Identify which cell holds the provided text, then report its (x, y) central coordinate. 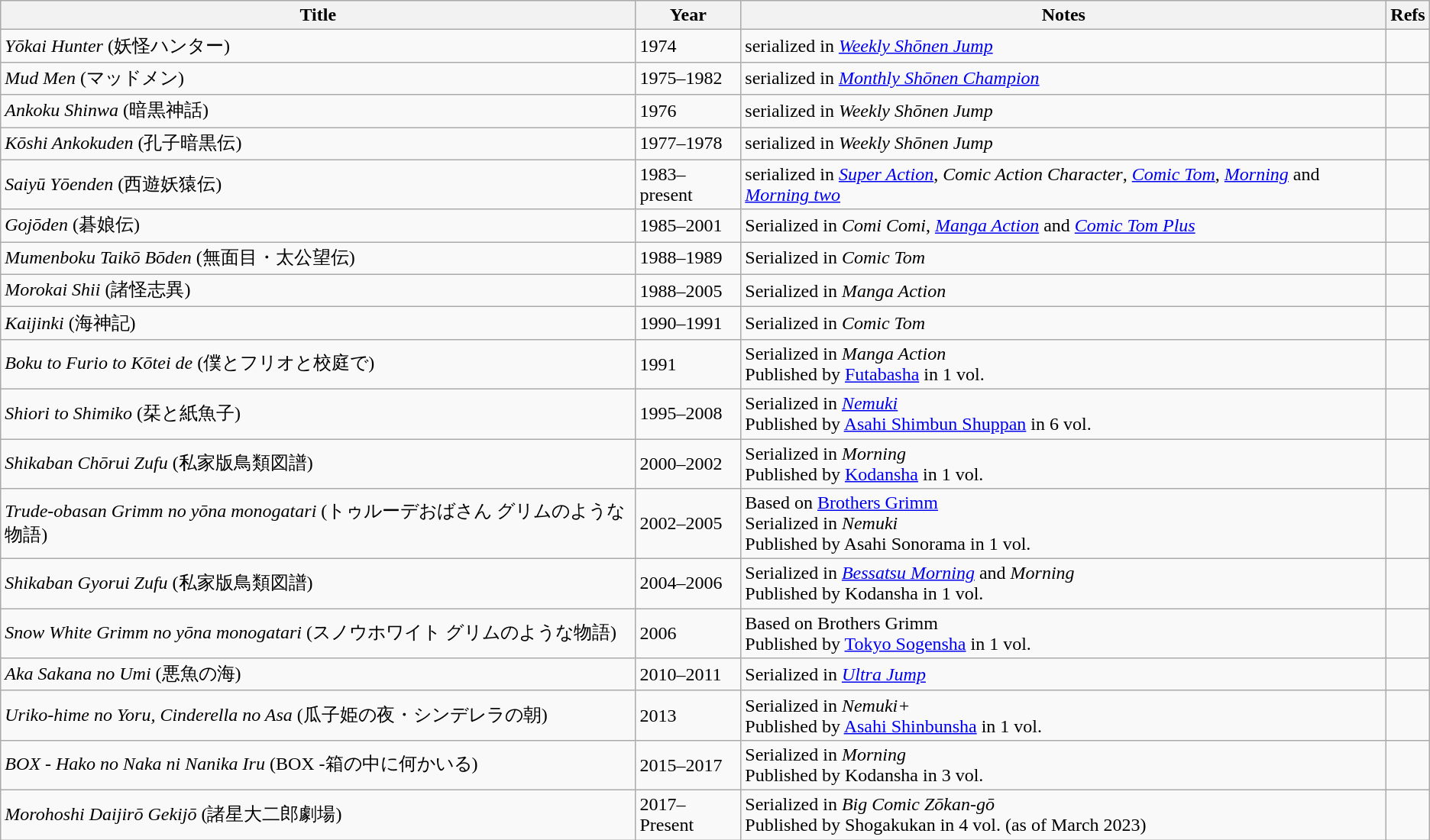
Uriko-hime no Yoru, Cinderella no Asa (瓜子姫の夜・シンデレラの朝) (318, 715)
Snow White Grimm no yōna monogatari (スノウホワイト グリムのような物語) (318, 634)
Shiori to Shimiko (栞と紙魚子) (318, 414)
Kōshi Ankokuden (孔子暗黒伝) (318, 144)
Yōkai Hunter (妖怪ハンター) (318, 46)
2010–2011 (688, 675)
Title (318, 15)
Shikaban Gyorui Zufu (私家版鳥類図譜) (318, 583)
BOX - Hako no Naka ni Nanika Iru (BOX -箱の中に何かいる) (318, 765)
2004–2006 (688, 583)
Serialized in NemukiPublished by Asahi Shimbun Shuppan in 6 vol. (1063, 414)
Serialized in Ultra Jump (1063, 675)
Mud Men (マッドメン) (318, 78)
Shikaban Chōrui Zufu (私家版鳥類図譜) (318, 463)
Serialized in Manga ActionPublished by Futabasha in 1 vol. (1063, 363)
1990–1991 (688, 324)
Serialized in MorningPublished by Kodansha in 3 vol. (1063, 765)
1983–present (688, 185)
Based on Brothers GrimmPublished by Tokyo Sogensha in 1 vol. (1063, 634)
Serialized in Manga Action (1063, 290)
Notes (1063, 15)
Year (688, 15)
Morohoshi Daijirō Gekijō (諸星大二郎劇場) (318, 814)
2013 (688, 715)
1995–2008 (688, 414)
2000–2002 (688, 463)
Mumenboku Taikō Bōden (無面目・太公望伝) (318, 258)
serialized in Monthly Shōnen Champion (1063, 78)
Based on Brothers GrimmSerialized in NemukiPublished by Asahi Sonorama in 1 vol. (1063, 524)
1988–1989 (688, 258)
2002–2005 (688, 524)
Ankoku Shinwa (暗黒神話) (318, 111)
Serialized in MorningPublished by Kodansha in 1 vol. (1063, 463)
Morokai Shii (諸怪志異) (318, 290)
Gojōden (碁娘伝) (318, 226)
Serialized in Big Comic Zōkan-gōPublished by Shogakukan in 4 vol. (as of March 2023) (1063, 814)
2006 (688, 634)
Serialized in Comi Comi, Manga Action and Comic Tom Plus (1063, 226)
1977–1978 (688, 144)
2017–Present (688, 814)
Trude-obasan Grimm no yōna monogatari (トゥルーデおばさん グリムのような物語) (318, 524)
serialized in Super Action, Comic Action Character, Comic Tom, Morning and Morning two (1063, 185)
1991 (688, 363)
1976 (688, 111)
1988–2005 (688, 290)
1985–2001 (688, 226)
1974 (688, 46)
Aka Sakana no Umi (悪魚の海) (318, 675)
Serialized in Nemuki+Published by Asahi Shinbunsha in 1 vol. (1063, 715)
Boku to Furio to Kōtei de (僕とフリオと校庭で) (318, 363)
2015–2017 (688, 765)
Kaijinki (海神記) (318, 324)
Serialized in Bessatsu Morning and MorningPublished by Kodansha in 1 vol. (1063, 583)
Saiyū Yōenden (西遊妖猿伝) (318, 185)
Refs (1408, 15)
1975–1982 (688, 78)
